Pinpoint the cell where the given text exists, returning its [X, Y] midpoint coordinate. 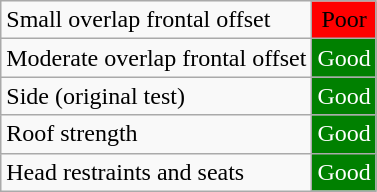
Small overlap frontal offset [156, 20]
Poor [344, 20]
Moderate overlap frontal offset [156, 58]
Roof strength [156, 134]
Side (original test) [156, 96]
Head restraints and seats [156, 172]
